Detect which cell encompasses the target text, then output its (x, y) center coordinate. 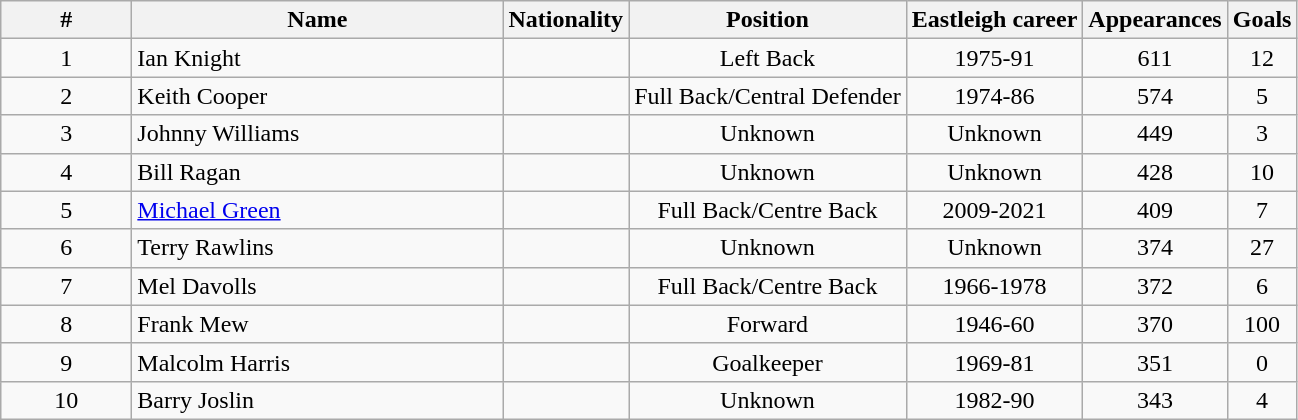
Malcolm Harris (318, 362)
Ian Knight (318, 58)
Name (318, 20)
9 (66, 362)
611 (1155, 58)
351 (1155, 362)
Goalkeeper (768, 362)
Barry Joslin (318, 400)
Appearances (1155, 20)
Keith Cooper (318, 96)
Mel Davolls (318, 286)
Left Back (768, 58)
12 (1262, 58)
374 (1155, 248)
1975-91 (994, 58)
370 (1155, 324)
372 (1155, 286)
Forward (768, 324)
100 (1262, 324)
409 (1155, 210)
1969-81 (994, 362)
1982-90 (994, 400)
Goals (1262, 20)
Frank Mew (318, 324)
2 (66, 96)
Eastleigh career (994, 20)
428 (1155, 172)
1946-60 (994, 324)
8 (66, 324)
27 (1262, 248)
Position (768, 20)
# (66, 20)
Full Back/Central Defender (768, 96)
1966-1978 (994, 286)
1 (66, 58)
574 (1155, 96)
1974-86 (994, 96)
449 (1155, 134)
Johnny Williams (318, 134)
2009-2021 (994, 210)
Michael Green (318, 210)
Terry Rawlins (318, 248)
Bill Ragan (318, 172)
343 (1155, 400)
Nationality (566, 20)
0 (1262, 362)
